Pinpoint the cell where the given text exists, returning its [X, Y] midpoint coordinate. 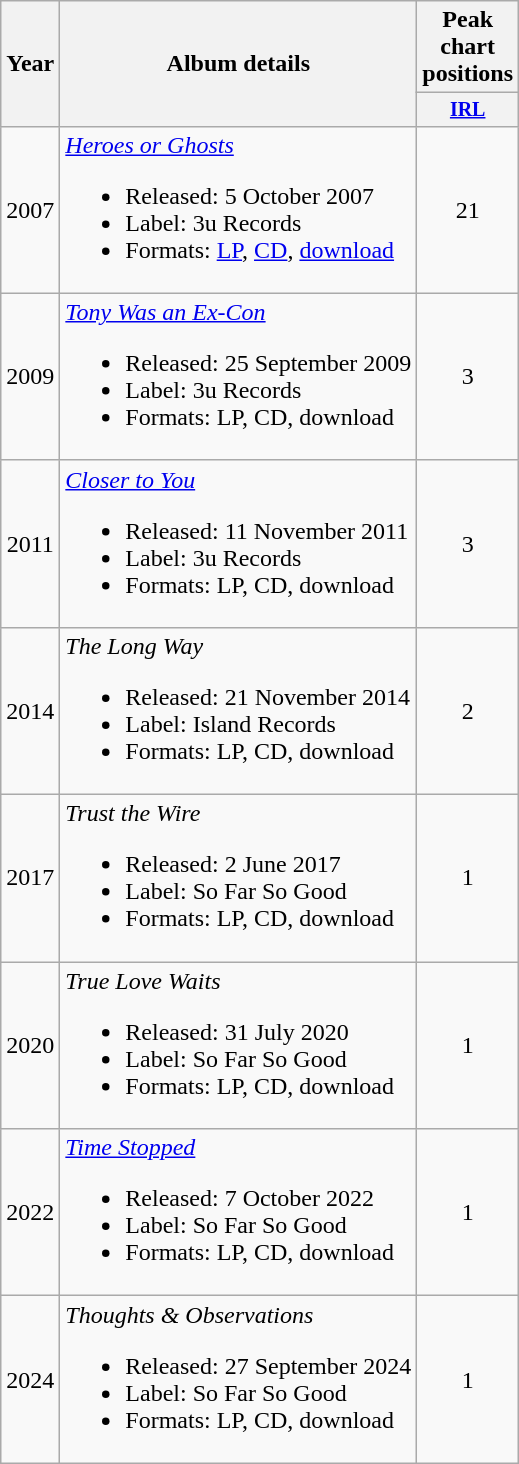
Trust the WireReleased: 2 June 2017Label: So Far So GoodFormats: LP, CD, download [238, 878]
Peak chart positions [468, 47]
Year [30, 64]
2022 [30, 1212]
True Love WaitsReleased: 31 July 2020Label: So Far So GoodFormats: LP, CD, download [238, 1046]
Album details [238, 64]
2014 [30, 710]
The Long WayReleased: 21 November 2014Label: Island RecordsFormats: LP, CD, download [238, 710]
2011 [30, 544]
2024 [30, 1380]
Closer to YouReleased: 11 November 2011Label: 3u RecordsFormats: LP, CD, download [238, 544]
2 [468, 710]
2007 [30, 210]
Heroes or GhostsReleased: 5 October 2007Label: 3u RecordsFormats: LP, CD, download [238, 210]
Tony Was an Ex-ConReleased: 25 September 2009Label: 3u RecordsFormats: LP, CD, download [238, 376]
Time StoppedReleased: 7 October 2022Label: So Far So GoodFormats: LP, CD, download [238, 1212]
2017 [30, 878]
2020 [30, 1046]
2009 [30, 376]
IRL [468, 110]
21 [468, 210]
Thoughts & ObservationsReleased: 27 September 2024Label: So Far So GoodFormats: LP, CD, download [238, 1380]
